Determine the [x, y] coordinate at the center of the cell enclosing the given text.  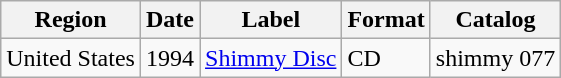
Label [271, 20]
Catalog [495, 20]
CD [386, 58]
Region [71, 20]
United States [71, 58]
shimmy 077 [495, 58]
Shimmy Disc [271, 58]
1994 [170, 58]
Date [170, 20]
Format [386, 20]
